Capture the cell that displays the provided text and extract its (X, Y) central coordinate. 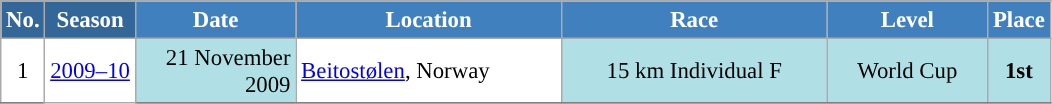
1 (23, 72)
Place (1019, 20)
No. (23, 20)
World Cup (908, 72)
Date (216, 20)
15 km Individual F (694, 72)
21 November 2009 (216, 72)
1st (1019, 72)
Race (694, 20)
2009–10 (90, 72)
Location (429, 20)
Level (908, 20)
Season (90, 20)
Beitostølen, Norway (429, 72)
